Return the (X, Y) coordinate for the center point of the cell that contains the specified text.  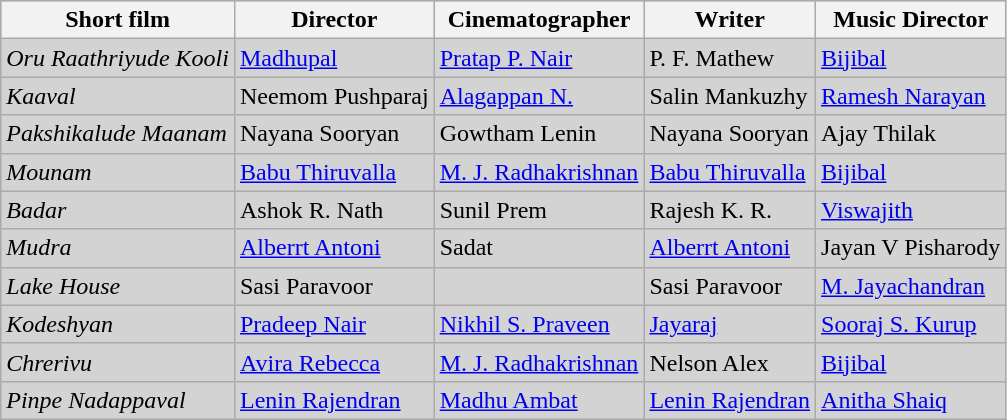
Madhupal (334, 58)
Jayan V Pisharody (911, 248)
Writer (730, 20)
Kodeshyan (118, 324)
Neemom Pushparaj (334, 96)
Ajay Thilak (911, 134)
Anitha Shaiq (911, 400)
M. Jayachandran (911, 286)
Viswajith (911, 210)
Rajesh K. R. (730, 210)
Pratap P. Nair (539, 58)
Sooraj S. Kurup (911, 324)
Nelson Alex (730, 362)
Gowtham Lenin (539, 134)
Short film (118, 20)
Cinematographer (539, 20)
Mounam (118, 172)
Sadat (539, 248)
Music Director (911, 20)
Pakshikalude Maanam (118, 134)
Jayaraj (730, 324)
Alagappan N. (539, 96)
Madhu Ambat (539, 400)
Kaaval (118, 96)
Director (334, 20)
Pradeep Nair (334, 324)
Mudra (118, 248)
Sunil Prem (539, 210)
Oru Raathriyude Kooli (118, 58)
Ashok R. Nath (334, 210)
Chrerivu (118, 362)
Pinpe Nadappaval (118, 400)
Ramesh Narayan (911, 96)
Badar (118, 210)
Nikhil S. Praveen (539, 324)
Lake House (118, 286)
Salin Mankuzhy (730, 96)
P. F. Mathew (730, 58)
Avira Rebecca (334, 362)
